For the text-containing cell, return its midpoint in [X, Y] coordinate format. 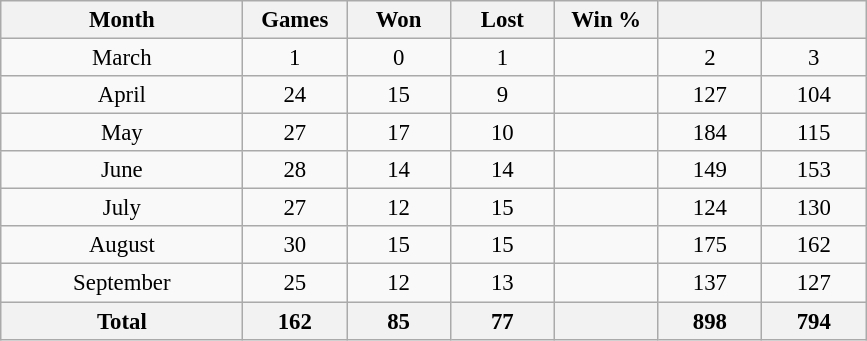
September [122, 283]
28 [295, 170]
June [122, 170]
77 [502, 321]
Won [399, 20]
Win % [606, 20]
17 [399, 133]
Month [122, 20]
794 [814, 321]
2 [710, 58]
13 [502, 283]
24 [295, 95]
10 [502, 133]
85 [399, 321]
175 [710, 245]
149 [710, 170]
25 [295, 283]
153 [814, 170]
April [122, 95]
115 [814, 133]
August [122, 245]
Total [122, 321]
9 [502, 95]
May [122, 133]
Games [295, 20]
30 [295, 245]
March [122, 58]
898 [710, 321]
184 [710, 133]
3 [814, 58]
0 [399, 58]
124 [710, 208]
130 [814, 208]
July [122, 208]
Lost [502, 20]
137 [710, 283]
104 [814, 95]
